Identify which cell holds the provided text, then report its [X, Y] central coordinate. 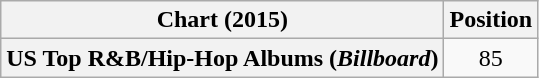
Position [491, 20]
US Top R&B/Hip-Hop Albums (Billboard) [222, 58]
85 [491, 58]
Chart (2015) [222, 20]
